Capture the cell that displays the provided text and extract its (x, y) central coordinate. 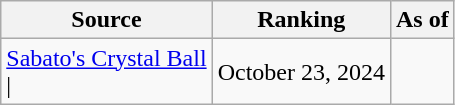
October 23, 2024 (301, 72)
As of (422, 20)
Source (106, 20)
Sabato's Crystal Ball| (106, 72)
Ranking (301, 20)
